From the cell containing the given text, extract its center point as [x, y] coordinate. 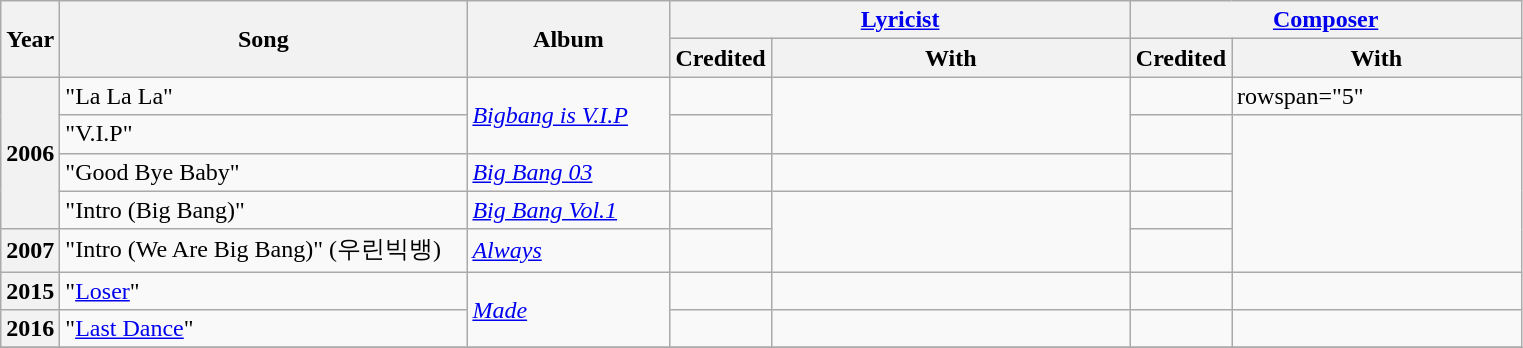
2016 [30, 329]
Lyricist [900, 20]
"Loser" [264, 291]
Album [568, 39]
Year [30, 39]
2006 [30, 153]
"Intro (Big Bang)" [264, 210]
Big Bang 03 [568, 172]
"La La La" [264, 96]
Made [568, 310]
Big Bang Vol.1 [568, 210]
Song [264, 39]
2015 [30, 291]
Bigbang is V.I.P [568, 115]
rowspan="5" [1376, 96]
2007 [30, 250]
Always [568, 250]
"Last Dance" [264, 329]
"V.I.P" [264, 134]
"Good Bye Baby" [264, 172]
Composer [1326, 20]
"Intro (We Are Big Bang)" (우린빅뱅) [264, 250]
